Search for the cell housing the specified text and yield its [x, y] center coordinate. 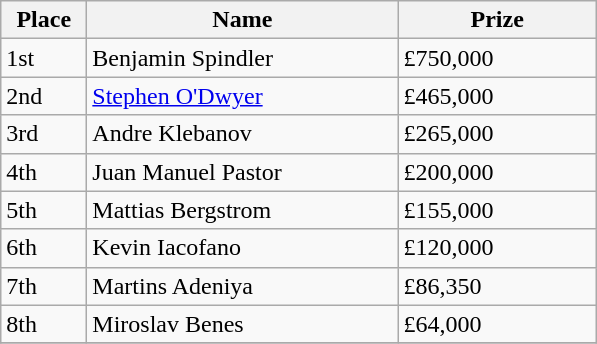
Place [44, 20]
Juan Manuel Pastor [242, 172]
4th [44, 172]
Andre Klebanov [242, 134]
7th [44, 286]
Martins Adeniya [242, 286]
Kevin Iacofano [242, 248]
3rd [44, 134]
£465,000 [498, 96]
6th [44, 248]
Stephen O'Dwyer [242, 96]
Benjamin Spindler [242, 58]
£64,000 [498, 324]
£750,000 [498, 58]
£265,000 [498, 134]
1st [44, 58]
£200,000 [498, 172]
Mattias Bergstrom [242, 210]
8th [44, 324]
Miroslav Benes [242, 324]
Name [242, 20]
£155,000 [498, 210]
2nd [44, 96]
£86,350 [498, 286]
5th [44, 210]
£120,000 [498, 248]
Prize [498, 20]
